Return the (x, y) coordinate for the center point of the cell that contains the specified text.  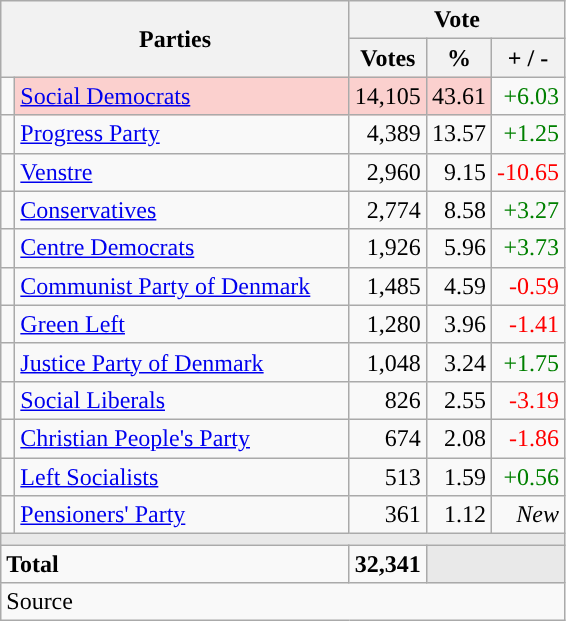
2,960 (388, 172)
8.58 (458, 210)
513 (388, 477)
826 (388, 400)
-3.19 (528, 400)
1,926 (388, 248)
+1.25 (528, 134)
9.15 (458, 172)
+ / - (528, 58)
-10.65 (528, 172)
2.55 (458, 400)
1,280 (388, 324)
13.57 (458, 134)
2,774 (388, 210)
% (458, 58)
Parties (176, 39)
Venstre (182, 172)
Vote (456, 20)
Pensioners' Party (182, 515)
361 (388, 515)
-0.59 (528, 286)
3.96 (458, 324)
-1.86 (528, 438)
Justice Party of Denmark (182, 362)
Christian People's Party (182, 438)
32,341 (388, 564)
5.96 (458, 248)
Conservatives (182, 210)
2.08 (458, 438)
3.24 (458, 362)
-1.41 (528, 324)
Source (283, 602)
+3.27 (528, 210)
Green Left (182, 324)
1.59 (458, 477)
+1.75 (528, 362)
14,105 (388, 96)
Total (176, 564)
1,485 (388, 286)
Votes (388, 58)
1.12 (458, 515)
+0.56 (528, 477)
+3.73 (528, 248)
43.61 (458, 96)
Communist Party of Denmark (182, 286)
+6.03 (528, 96)
Centre Democrats (182, 248)
New (528, 515)
674 (388, 438)
4,389 (388, 134)
Social Democrats (182, 96)
1,048 (388, 362)
Social Liberals (182, 400)
4.59 (458, 286)
Left Socialists (182, 477)
Progress Party (182, 134)
